Scan for the cell matching the given text and deliver its (X, Y) coordinate at center. 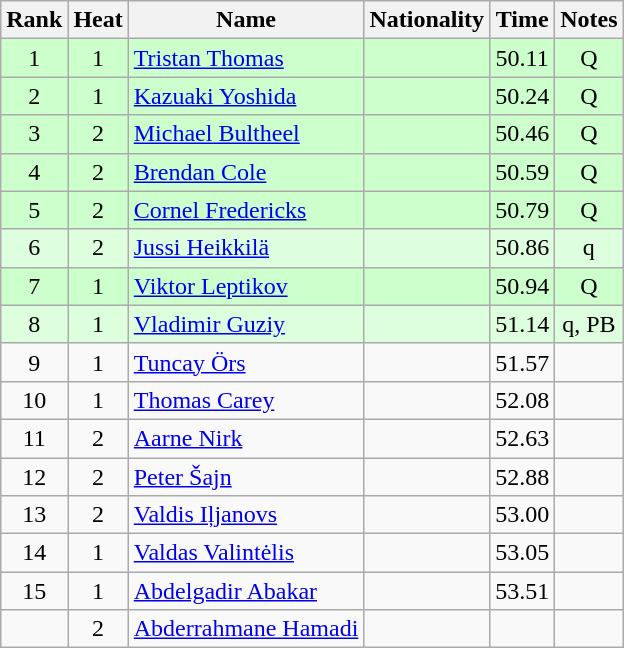
50.59 (522, 172)
7 (34, 286)
Tuncay Örs (246, 362)
Brendan Cole (246, 172)
q, PB (589, 324)
Abderrahmane Hamadi (246, 629)
Michael Bultheel (246, 134)
11 (34, 438)
Kazuaki Yoshida (246, 96)
52.08 (522, 400)
13 (34, 515)
53.00 (522, 515)
Nationality (427, 20)
14 (34, 553)
6 (34, 248)
4 (34, 172)
51.14 (522, 324)
3 (34, 134)
q (589, 248)
8 (34, 324)
50.24 (522, 96)
Time (522, 20)
53.51 (522, 591)
50.86 (522, 248)
Notes (589, 20)
52.88 (522, 477)
50.94 (522, 286)
12 (34, 477)
Heat (98, 20)
Tristan Thomas (246, 58)
Rank (34, 20)
Thomas Carey (246, 400)
50.11 (522, 58)
Cornel Fredericks (246, 210)
Peter Šajn (246, 477)
9 (34, 362)
Abdelgadir Abakar (246, 591)
53.05 (522, 553)
Viktor Leptikov (246, 286)
Jussi Heikkilä (246, 248)
50.46 (522, 134)
Valdis Iļjanovs (246, 515)
51.57 (522, 362)
52.63 (522, 438)
10 (34, 400)
Name (246, 20)
15 (34, 591)
Aarne Nirk (246, 438)
50.79 (522, 210)
Valdas Valintėlis (246, 553)
Vladimir Guziy (246, 324)
5 (34, 210)
